Locate the cell with the specified text and output its (x, y) center coordinate. 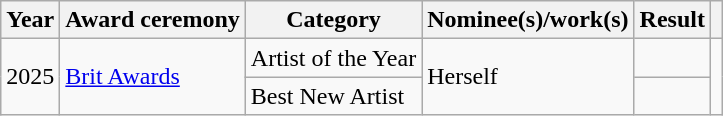
2025 (30, 77)
Result (672, 20)
Award ceremony (152, 20)
Artist of the Year (333, 58)
Category (333, 20)
Brit Awards (152, 77)
Best New Artist (333, 96)
Nominee(s)/work(s) (528, 20)
Year (30, 20)
Herself (528, 77)
